Extract the [X, Y] coordinate from the center of the cell holding the provided text.  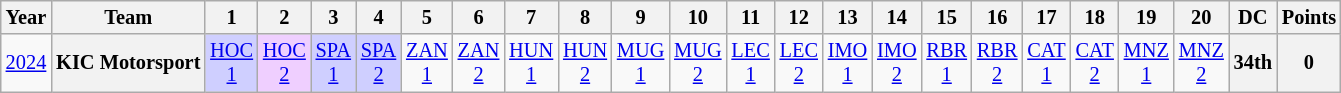
IMO2 [896, 63]
HUN2 [585, 63]
Team [128, 17]
RBR2 [997, 63]
ZAN2 [479, 63]
7 [531, 17]
CAT2 [1095, 63]
MUG1 [640, 63]
19 [1146, 17]
SPA1 [334, 63]
HUN1 [531, 63]
4 [378, 17]
12 [799, 17]
KIC Motorsport [128, 63]
5 [427, 17]
18 [1095, 17]
34th [1253, 63]
RBR1 [946, 63]
MNZ2 [1202, 63]
14 [896, 17]
Points [1309, 17]
HOC2 [284, 63]
CAT1 [1046, 63]
1 [232, 17]
ZAN1 [427, 63]
13 [848, 17]
DC [1253, 17]
9 [640, 17]
MNZ1 [1146, 63]
16 [997, 17]
MUG2 [698, 63]
0 [1309, 63]
SPA2 [378, 63]
20 [1202, 17]
HOC1 [232, 63]
3 [334, 17]
2 [284, 17]
15 [946, 17]
8 [585, 17]
6 [479, 17]
17 [1046, 17]
LEC1 [750, 63]
IMO1 [848, 63]
LEC2 [799, 63]
10 [698, 17]
2024 [26, 63]
Year [26, 17]
11 [750, 17]
